From the cell containing the given text, extract its center point as [x, y] coordinate. 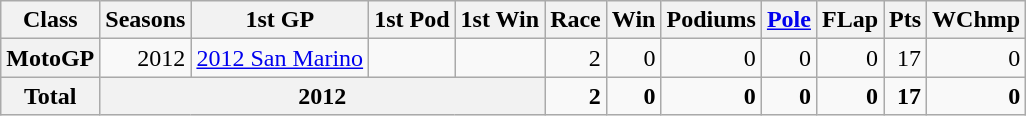
Win [634, 20]
Pole [788, 20]
2012 San Marino [280, 58]
Race [576, 20]
1st Win [500, 20]
1st GP [280, 20]
Podiums [711, 20]
WChmp [976, 20]
FLap [850, 20]
Total [50, 96]
MotoGP [50, 58]
Pts [906, 20]
Seasons [146, 20]
1st Pod [412, 20]
Class [50, 20]
